Pinpoint the cell where the given text exists, returning its (x, y) midpoint coordinate. 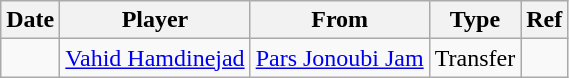
Vahid Hamdinejad (155, 58)
Date (30, 20)
Player (155, 20)
Ref (544, 20)
Pars Jonoubi Jam (340, 58)
Type (475, 20)
Transfer (475, 58)
From (340, 20)
